Extract the [x, y] coordinate from the center of the cell holding the provided text.  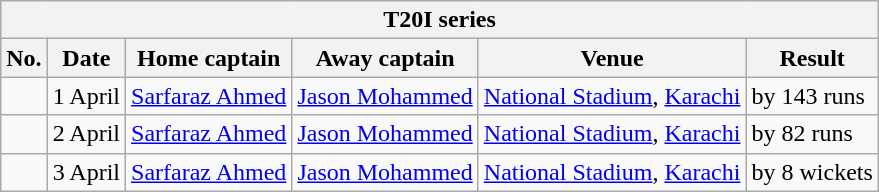
Away captain [385, 58]
by 143 runs [812, 96]
Result [812, 58]
3 April [86, 172]
Date [86, 58]
Home captain [209, 58]
1 April [86, 96]
by 82 runs [812, 134]
No. [24, 58]
by 8 wickets [812, 172]
2 April [86, 134]
T20I series [440, 20]
Venue [612, 58]
